For the text-containing cell, return its midpoint in (X, Y) coordinate format. 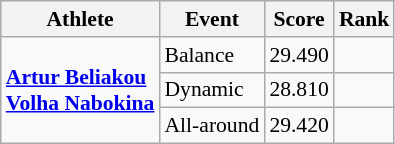
Rank (364, 19)
28.810 (298, 90)
Score (298, 19)
Artur BeliakouVolha Nabokina (80, 90)
Athlete (80, 19)
Balance (212, 55)
Event (212, 19)
29.490 (298, 55)
Dynamic (212, 90)
29.420 (298, 126)
All-around (212, 126)
